Output the [x, y] coordinate of the center of the cell containing the given text.  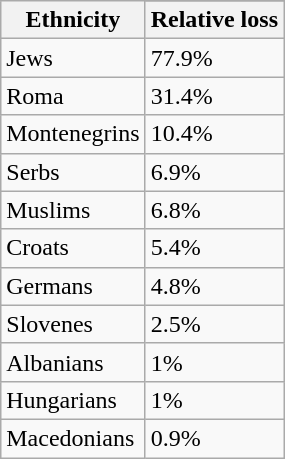
Roma [73, 96]
5.4% [214, 248]
Germans [73, 286]
77.9% [214, 58]
Relative loss [214, 20]
10.4% [214, 134]
4.8% [214, 286]
Macedonians [73, 438]
Jews [73, 58]
Serbs [73, 172]
6.8% [214, 210]
Slovenes [73, 324]
Croats [73, 248]
Albanians [73, 362]
2.5% [214, 324]
Hungarians [73, 400]
Muslims [73, 210]
0.9% [214, 438]
6.9% [214, 172]
31.4% [214, 96]
Montenegrins [73, 134]
Ethnicity [73, 20]
